Locate the cell with the specified text and output its [X, Y] center coordinate. 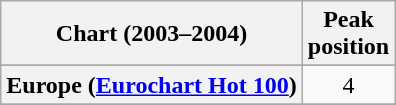
Chart (2003–2004) [152, 34]
Europe (Eurochart Hot 100) [152, 85]
Peakposition [348, 34]
4 [348, 85]
